Detect which cell encompasses the target text, then output its [X, Y] center coordinate. 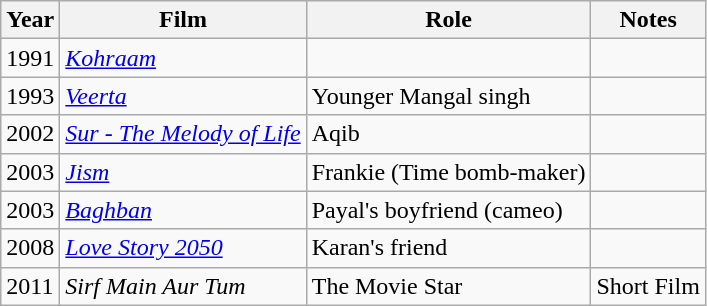
Younger Mangal singh [448, 96]
Aqib [448, 134]
Notes [648, 20]
Love Story 2050 [183, 248]
Kohraam [183, 58]
Payal's boyfriend (cameo) [448, 210]
1991 [30, 58]
Jism [183, 172]
2011 [30, 286]
Sirf Main Aur Tum [183, 286]
Film [183, 20]
Karan's friend [448, 248]
2008 [30, 248]
Year [30, 20]
Short Film [648, 286]
Veerta [183, 96]
Role [448, 20]
Sur - The Melody of Life [183, 134]
Frankie (Time bomb-maker) [448, 172]
The Movie Star [448, 286]
1993 [30, 96]
2002 [30, 134]
Baghban [183, 210]
